Determine the [x, y] coordinate at the center of the cell enclosing the given text.  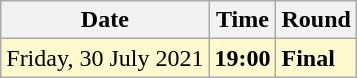
Round [316, 20]
Time [242, 20]
Date [105, 20]
19:00 [242, 58]
Friday, 30 July 2021 [105, 58]
Final [316, 58]
